Find where the given text appears and provide that cell's center as (X, Y) coordinate. 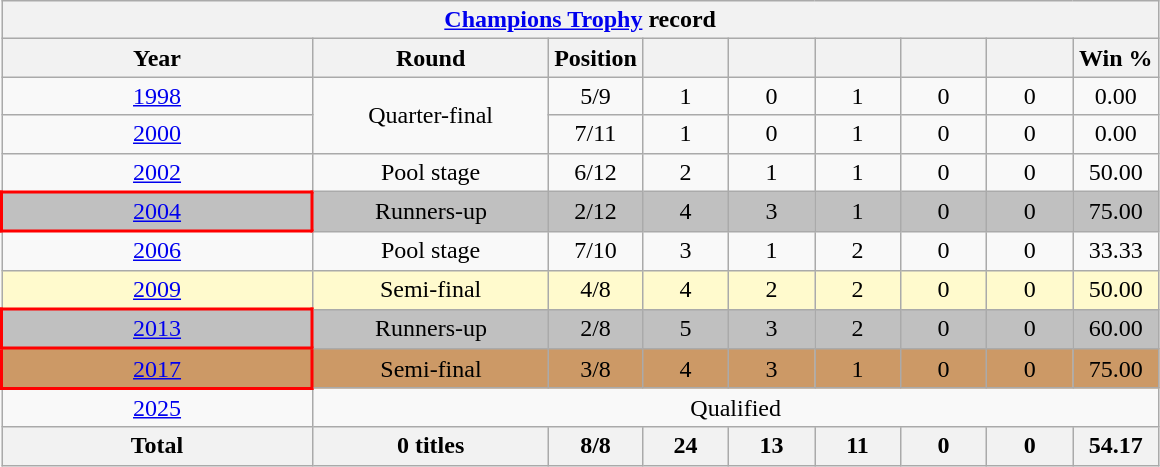
4/8 (596, 290)
54.17 (1116, 446)
7/10 (596, 250)
24 (685, 446)
Round (431, 58)
Qualified (736, 408)
2000 (158, 134)
3/8 (596, 369)
2017 (158, 369)
2013 (158, 329)
2025 (158, 408)
5/9 (596, 96)
2/8 (596, 329)
2/12 (596, 212)
Year (158, 58)
5 (685, 329)
6/12 (596, 172)
2009 (158, 290)
33.33 (1116, 250)
2006 (158, 250)
0 titles (431, 446)
2004 (158, 212)
8/8 (596, 446)
Win % (1116, 58)
1998 (158, 96)
Position (596, 58)
2002 (158, 172)
Champions Trophy record (580, 20)
11 (857, 446)
7/11 (596, 134)
13 (771, 446)
Total (158, 446)
60.00 (1116, 329)
Quarter-final (431, 115)
